For the text-containing cell, return its midpoint in (X, Y) coordinate format. 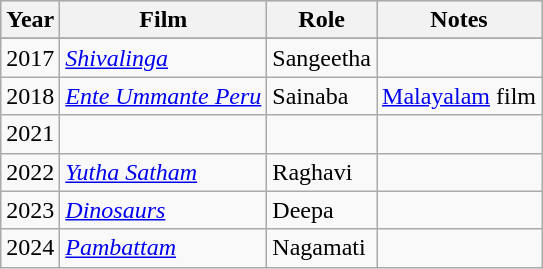
Pambattam (164, 248)
2021 (30, 134)
Yutha Satham (164, 172)
2023 (30, 210)
Film (164, 20)
2022 (30, 172)
2017 (30, 58)
Raghavi (322, 172)
Malayalam film (460, 96)
Nagamati (322, 248)
Sangeetha (322, 58)
Year (30, 20)
Dinosaurs (164, 210)
Deepa (322, 210)
Sainaba (322, 96)
Notes (460, 20)
Role (322, 20)
Shivalinga (164, 58)
2018 (30, 96)
Ente Ummante Peru (164, 96)
2024 (30, 248)
